Scan for the cell matching the given text and deliver its (X, Y) coordinate at center. 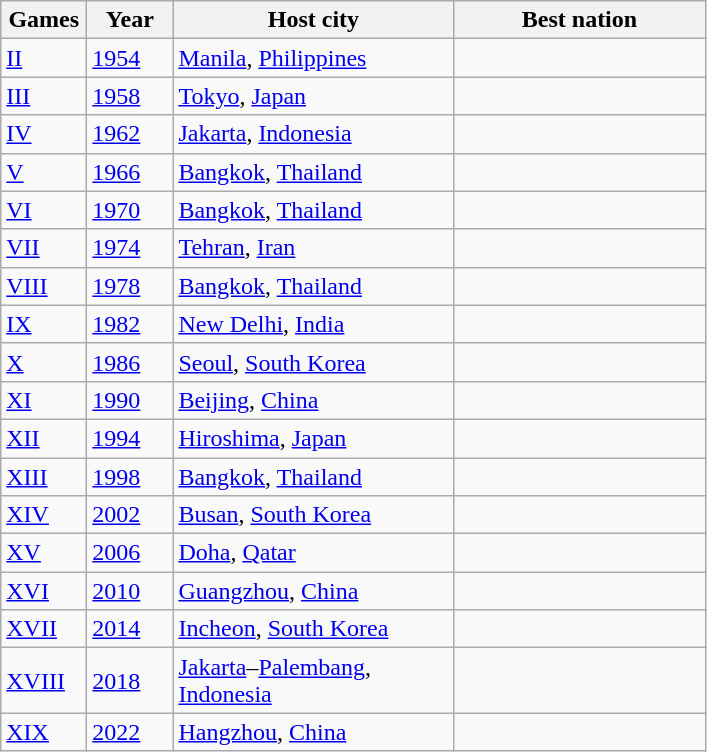
1990 (130, 400)
New Delhi, India (314, 324)
Manila, Philippines (314, 58)
1986 (130, 362)
XVII (44, 629)
Best nation (580, 20)
1998 (130, 477)
Beijing, China (314, 400)
Incheon, South Korea (314, 629)
1966 (130, 172)
Guangzhou, China (314, 591)
XIV (44, 515)
1970 (130, 210)
1958 (130, 96)
III (44, 96)
VI (44, 210)
X (44, 362)
Hangzhou, China (314, 732)
2014 (130, 629)
IV (44, 134)
Busan, South Korea (314, 515)
XV (44, 553)
2002 (130, 515)
Tokyo, Japan (314, 96)
XVI (44, 591)
1962 (130, 134)
1994 (130, 438)
1978 (130, 286)
2010 (130, 591)
Seoul, South Korea (314, 362)
2022 (130, 732)
II (44, 58)
Doha, Qatar (314, 553)
XVIII (44, 680)
XII (44, 438)
XIII (44, 477)
1974 (130, 248)
Tehran, Iran (314, 248)
Year (130, 20)
VII (44, 248)
Jakarta, Indonesia (314, 134)
Jakarta–Palembang, Indonesia (314, 680)
2018 (130, 680)
V (44, 172)
VIII (44, 286)
Games (44, 20)
IX (44, 324)
1982 (130, 324)
1954 (130, 58)
XIX (44, 732)
XI (44, 400)
Host city (314, 20)
Hiroshima, Japan (314, 438)
2006 (130, 553)
